Scan for the cell matching the given text and deliver its (x, y) coordinate at center. 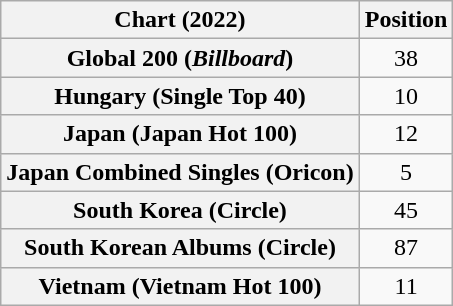
South Korean Albums (Circle) (180, 248)
10 (406, 96)
Position (406, 20)
38 (406, 58)
Global 200 (Billboard) (180, 58)
12 (406, 134)
Chart (2022) (180, 20)
5 (406, 172)
Vietnam (Vietnam Hot 100) (180, 286)
45 (406, 210)
Japan (Japan Hot 100) (180, 134)
87 (406, 248)
Hungary (Single Top 40) (180, 96)
Japan Combined Singles (Oricon) (180, 172)
11 (406, 286)
South Korea (Circle) (180, 210)
